Provide the [X, Y] coordinate of the cell's center where the given text is located.  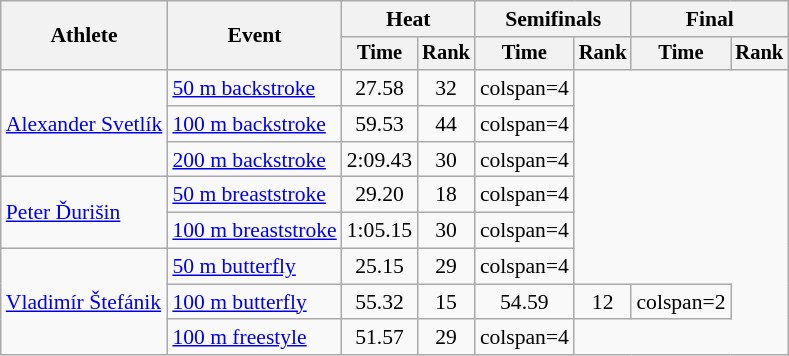
32 [446, 88]
Heat [408, 19]
Final [710, 19]
colspan=2 [680, 302]
100 m butterfly [254, 302]
100 m freestyle [254, 338]
Vladimír Štefánik [84, 302]
44 [446, 124]
1:05.15 [380, 231]
50 m breaststroke [254, 195]
2:09.43 [380, 160]
15 [446, 302]
12 [603, 302]
50 m butterfly [254, 267]
Semifinals [554, 19]
200 m backstroke [254, 160]
100 m breaststroke [254, 231]
55.32 [380, 302]
59.53 [380, 124]
27.58 [380, 88]
Athlete [84, 36]
Event [254, 36]
29.20 [380, 195]
Alexander Svetlík [84, 124]
Peter Ďurišin [84, 212]
100 m backstroke [254, 124]
25.15 [380, 267]
50 m backstroke [254, 88]
51.57 [380, 338]
54.59 [524, 302]
18 [446, 195]
